Return (x, y) of the center of cell containing provided text 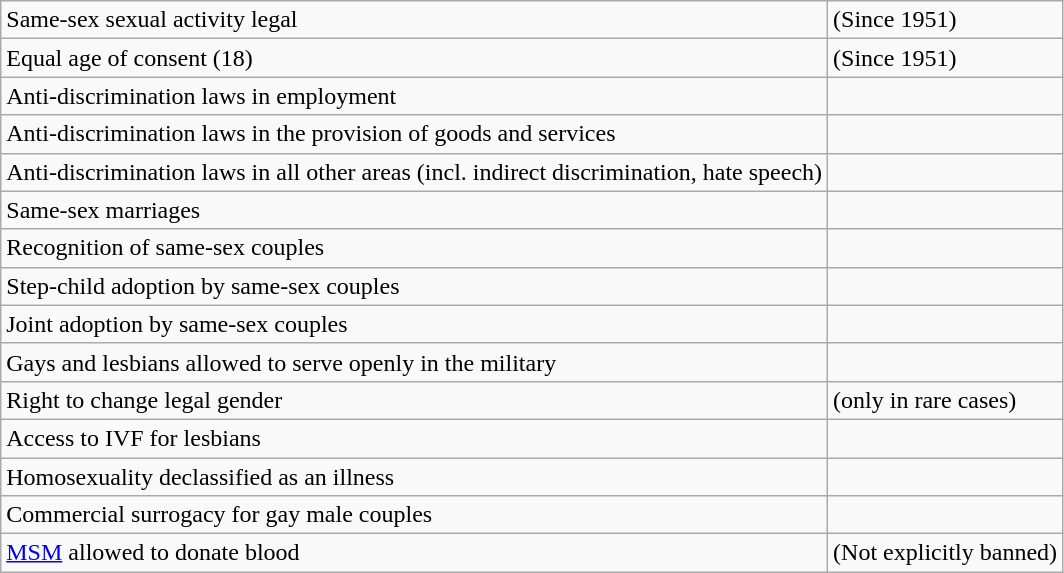
Access to IVF for lesbians (414, 438)
Gays and lesbians allowed to serve openly in the military (414, 362)
Anti-discrimination laws in employment (414, 96)
Step-child adoption by same-sex couples (414, 286)
Commercial surrogacy for gay male couples (414, 515)
Anti-discrimination laws in the provision of goods and services (414, 134)
(Not explicitly banned) (946, 553)
MSM allowed to donate blood (414, 553)
Right to change legal gender (414, 400)
Same-sex sexual activity legal (414, 20)
Same-sex marriages (414, 210)
Homosexuality declassified as an illness (414, 477)
Anti-discrimination laws in all other areas (incl. indirect discrimination, hate speech) (414, 172)
Recognition of same-sex couples (414, 248)
Joint adoption by same-sex couples (414, 324)
(only in rare cases) (946, 400)
Equal age of consent (18) (414, 58)
